Find where the given text appears and provide that cell's center as [x, y] coordinate. 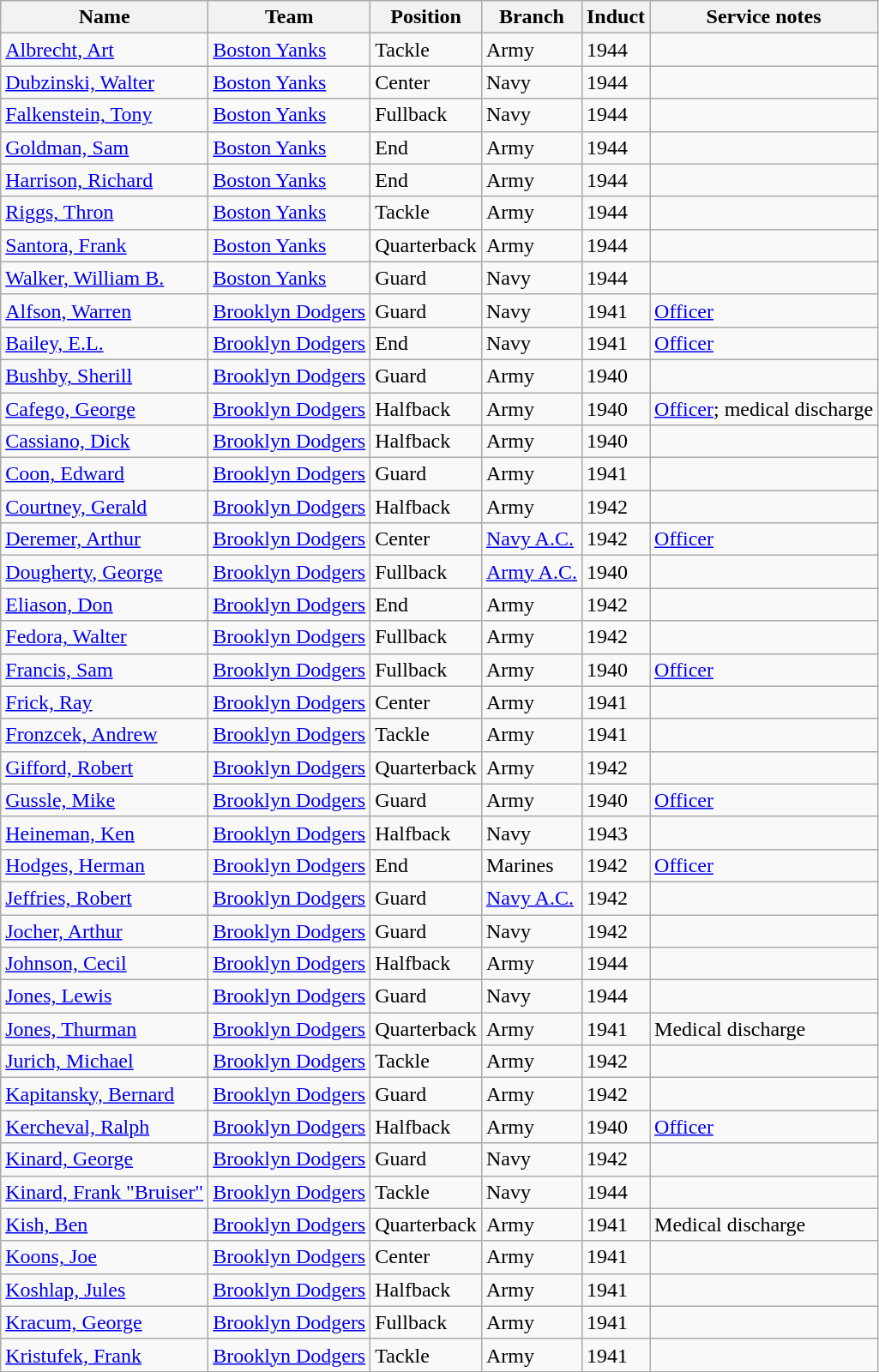
Kristufek, Frank [105, 1355]
Kinard, George [105, 1159]
1943 [616, 833]
Cafego, George [105, 409]
Bushby, Sherill [105, 376]
Harrison, Richard [105, 180]
Jeffries, Robert [105, 898]
Alfson, Warren [105, 310]
Dubzinski, Walter [105, 82]
Team [290, 17]
Service notes [764, 17]
Marines [532, 865]
Kracum, George [105, 1322]
Bailey, E.L. [105, 343]
Frick, Ray [105, 702]
Koons, Joe [105, 1257]
Albrecht, Art [105, 50]
Johnson, Cecil [105, 964]
Kish, Ben [105, 1225]
Fedora, Walter [105, 637]
Kercheval, Ralph [105, 1127]
Cassiano, Dick [105, 442]
Jurich, Michael [105, 1062]
Deremer, Arthur [105, 539]
Kapitansky, Bernard [105, 1094]
Courtney, Gerald [105, 507]
Jocher, Arthur [105, 930]
Heineman, Ken [105, 833]
Dougherty, George [105, 572]
Coon, Edward [105, 474]
Eliason, Don [105, 605]
Santora, Frank [105, 245]
Jones, Lewis [105, 996]
Army A.C. [532, 572]
Gifford, Robert [105, 767]
Officer; medical discharge [764, 409]
Kinard, Frank "Bruiser" [105, 1192]
Koshlap, Jules [105, 1290]
Goldman, Sam [105, 147]
Hodges, Herman [105, 865]
Position [426, 17]
Jones, Thurman [105, 1029]
Walker, William B. [105, 278]
Induct [616, 17]
Gussle, Mike [105, 800]
Name [105, 17]
Branch [532, 17]
Fronzcek, Andrew [105, 735]
Riggs, Thron [105, 213]
Falkenstein, Tony [105, 115]
Francis, Sam [105, 670]
